Search for the cell housing the specified text and yield its [X, Y] center coordinate. 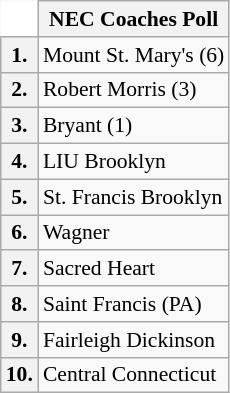
10. [20, 375]
5. [20, 197]
8. [20, 304]
Central Connecticut [134, 375]
1. [20, 55]
Bryant (1) [134, 126]
Saint Francis (PA) [134, 304]
Fairleigh Dickinson [134, 340]
9. [20, 340]
Wagner [134, 233]
LIU Brooklyn [134, 162]
2. [20, 90]
7. [20, 269]
Robert Morris (3) [134, 90]
Sacred Heart [134, 269]
NEC Coaches Poll [134, 19]
6. [20, 233]
3. [20, 126]
4. [20, 162]
St. Francis Brooklyn [134, 197]
Mount St. Mary's (6) [134, 55]
